Identify which cell holds the provided text, then report its [X, Y] central coordinate. 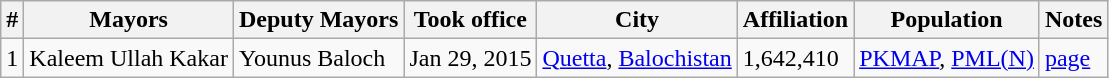
Younus Baloch [318, 58]
PKMAP, PML(N) [947, 58]
Affiliation [795, 20]
Kaleem Ullah Kakar [129, 58]
Mayors [129, 20]
Quetta, Balochistan [637, 58]
Population [947, 20]
Jan 29, 2015 [470, 58]
1,642,410 [795, 58]
Notes [1073, 20]
Deputy Mayors [318, 20]
Took office [470, 20]
1 [12, 58]
page [1073, 58]
City [637, 20]
# [12, 20]
